Output the [x, y] coordinate of the center of the cell containing the given text.  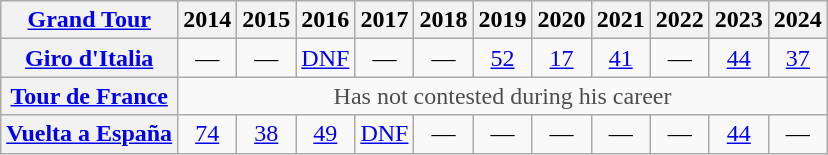
74 [208, 134]
Grand Tour [90, 20]
41 [620, 58]
Has not contested during his career [503, 96]
2022 [680, 20]
2023 [738, 20]
2024 [798, 20]
52 [502, 58]
49 [326, 134]
2020 [562, 20]
2019 [502, 20]
2021 [620, 20]
17 [562, 58]
Tour de France [90, 96]
Vuelta a España [90, 134]
37 [798, 58]
2015 [266, 20]
2014 [208, 20]
2016 [326, 20]
Giro d'Italia [90, 58]
2017 [384, 20]
38 [266, 134]
2018 [444, 20]
